Determine the [X, Y] coordinate at the center of the cell enclosing the given text.  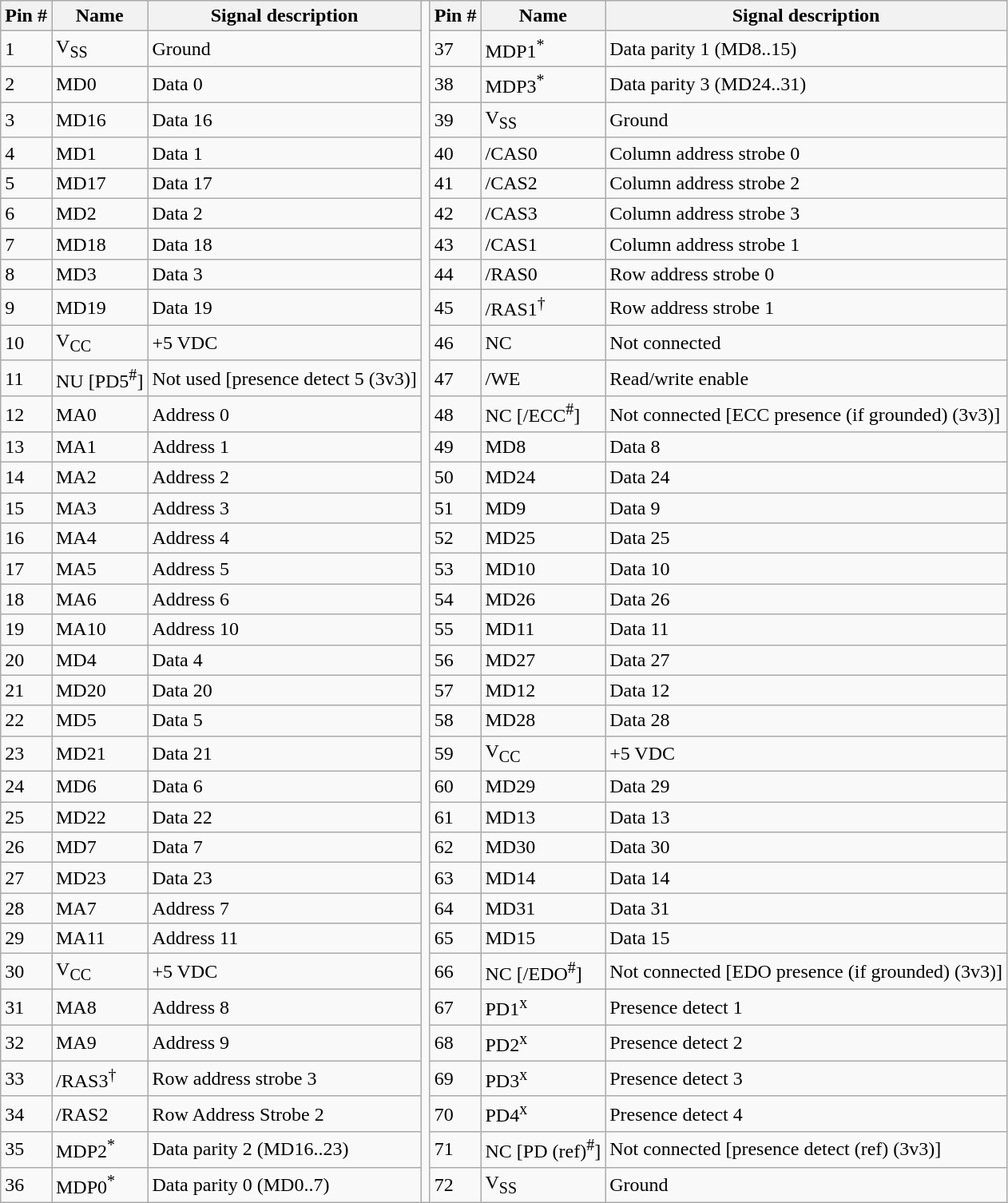
Data 26 [807, 599]
Address 11 [284, 939]
MA2 [99, 478]
51 [455, 508]
MD24 [543, 478]
63 [455, 878]
68 [455, 1043]
Data 10 [807, 569]
52 [455, 538]
/RAS2 [99, 1114]
60 [455, 787]
3 [26, 120]
Not connected [EDO presence (if grounded) (3v3)] [807, 971]
15 [26, 508]
39 [455, 120]
MD23 [99, 878]
Data 22 [284, 817]
66 [455, 971]
Row Address Strobe 2 [284, 1114]
MA1 [99, 447]
Data 1 [284, 153]
Data 13 [807, 817]
MD13 [543, 817]
46 [455, 343]
Data 28 [807, 721]
MD20 [99, 690]
61 [455, 817]
Data 12 [807, 690]
8 [26, 275]
23 [26, 753]
Data 18 [284, 244]
MD27 [543, 660]
58 [455, 721]
21 [26, 690]
MA9 [99, 1043]
MDP0* [99, 1185]
MD10 [543, 569]
Address 10 [284, 629]
MD4 [99, 660]
MD3 [99, 275]
MA0 [99, 414]
26 [26, 848]
Data 19 [284, 308]
Presence detect 3 [807, 1078]
Read/write enable [807, 379]
16 [26, 538]
MD9 [543, 508]
Presence detect 4 [807, 1114]
14 [26, 478]
17 [26, 569]
MD5 [99, 721]
/CAS3 [543, 213]
6 [26, 213]
25 [26, 817]
MD15 [543, 939]
MD25 [543, 538]
MD11 [543, 629]
71 [455, 1150]
Not connected [807, 343]
69 [455, 1078]
Column address strobe 0 [807, 153]
NC [/EDO#] [543, 971]
MD19 [99, 308]
/CAS0 [543, 153]
Data 7 [284, 848]
MD1 [99, 153]
59 [455, 753]
Address 9 [284, 1043]
35 [26, 1150]
24 [26, 787]
37 [455, 50]
MA7 [99, 908]
Address 4 [284, 538]
Presence detect 1 [807, 1006]
MA11 [99, 939]
/CAS1 [543, 244]
Data 31 [807, 908]
5 [26, 183]
4 [26, 153]
Data parity 2 (MD16..23) [284, 1150]
64 [455, 908]
28 [26, 908]
Data 9 [807, 508]
Column address strobe 2 [807, 183]
Data 6 [284, 787]
Row address strobe 1 [807, 308]
34 [26, 1114]
MDP3* [543, 85]
Data 25 [807, 538]
Data parity 0 (MD0..7) [284, 1185]
38 [455, 85]
56 [455, 660]
MA6 [99, 599]
48 [455, 414]
Column address strobe 3 [807, 213]
29 [26, 939]
9 [26, 308]
PD4x [543, 1114]
/WE [543, 379]
Address 3 [284, 508]
70 [455, 1114]
Data 8 [807, 447]
Data 16 [284, 120]
NC [543, 343]
41 [455, 183]
18 [26, 599]
MD26 [543, 599]
MD8 [543, 447]
47 [455, 379]
Data 24 [807, 478]
Data 17 [284, 183]
MD22 [99, 817]
MD6 [99, 787]
42 [455, 213]
22 [26, 721]
MD18 [99, 244]
NC [/ECC#] [543, 414]
Data 15 [807, 939]
12 [26, 414]
/RAS0 [543, 275]
MA10 [99, 629]
53 [455, 569]
Data 21 [284, 753]
Not used [presence detect 5 (3v3)] [284, 379]
20 [26, 660]
36 [26, 1185]
MA8 [99, 1006]
Not connected [presence detect (ref) (3v3)] [807, 1150]
Data 30 [807, 848]
MD21 [99, 753]
MD14 [543, 878]
Address 1 [284, 447]
57 [455, 690]
MD7 [99, 848]
50 [455, 478]
54 [455, 599]
13 [26, 447]
/RAS1† [543, 308]
Address 0 [284, 414]
7 [26, 244]
55 [455, 629]
Row address strobe 0 [807, 275]
Data 23 [284, 878]
Data 5 [284, 721]
Data 4 [284, 660]
Data 29 [807, 787]
MD2 [99, 213]
Data parity 1 (MD8..15) [807, 50]
Data parity 3 (MD24..31) [807, 85]
/CAS2 [543, 183]
Address 6 [284, 599]
MD17 [99, 183]
/RAS3† [99, 1078]
43 [455, 244]
19 [26, 629]
MD0 [99, 85]
72 [455, 1185]
40 [455, 153]
MDP2* [99, 1150]
67 [455, 1006]
Not connected [ECC presence (if grounded) (3v3)] [807, 414]
Column address strobe 1 [807, 244]
MA3 [99, 508]
1 [26, 50]
Address 2 [284, 478]
45 [455, 308]
NC [PD (ref)#] [543, 1150]
MD31 [543, 908]
Data 27 [807, 660]
PD3x [543, 1078]
Address 7 [284, 908]
Data 14 [807, 878]
Data 2 [284, 213]
Row address strobe 3 [284, 1078]
MD29 [543, 787]
MD28 [543, 721]
PD1x [543, 1006]
2 [26, 85]
11 [26, 379]
31 [26, 1006]
NU [PD5#] [99, 379]
MD12 [543, 690]
MA5 [99, 569]
PD2x [543, 1043]
Data 20 [284, 690]
Address 5 [284, 569]
44 [455, 275]
MDP1* [543, 50]
27 [26, 878]
MA4 [99, 538]
Data 3 [284, 275]
30 [26, 971]
33 [26, 1078]
Data 0 [284, 85]
MD16 [99, 120]
Address 8 [284, 1006]
62 [455, 848]
49 [455, 447]
MD30 [543, 848]
65 [455, 939]
32 [26, 1043]
Presence detect 2 [807, 1043]
10 [26, 343]
Data 11 [807, 629]
